Output the (x, y) coordinate of the center of the cell containing the given text.  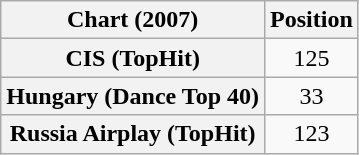
Russia Airplay (TopHit) (133, 134)
Chart (2007) (133, 20)
125 (312, 58)
CIS (TopHit) (133, 58)
123 (312, 134)
33 (312, 96)
Hungary (Dance Top 40) (133, 96)
Position (312, 20)
